From the cell containing the given text, extract its center point as [X, Y] coordinate. 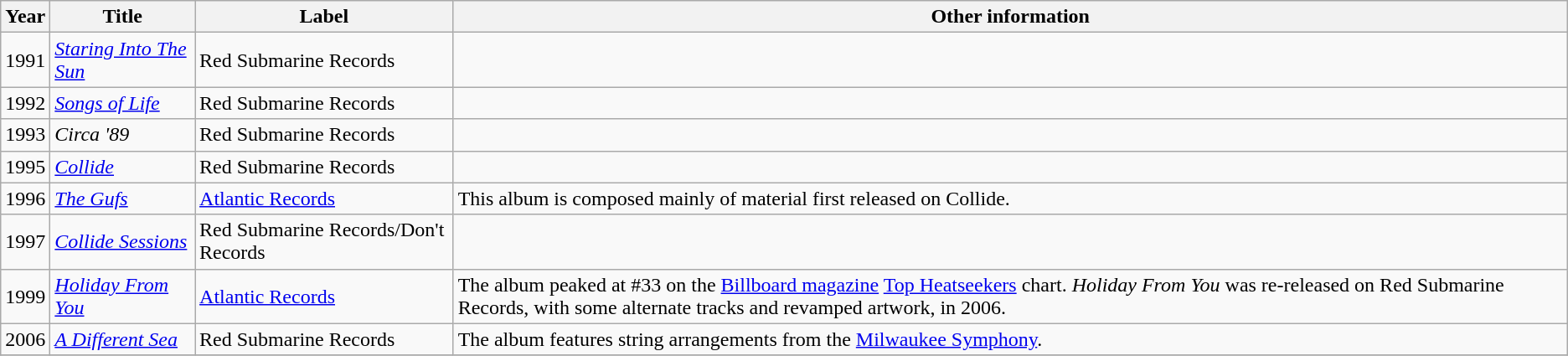
Songs of Life [122, 103]
Label [325, 17]
1995 [25, 167]
1993 [25, 135]
Other information [1010, 17]
This album is composed mainly of material first released on Collide. [1010, 199]
Title [122, 17]
Red Submarine Records/Don't Records [325, 241]
2006 [25, 339]
Collide Sessions [122, 241]
A Different Sea [122, 339]
1992 [25, 103]
1997 [25, 241]
The Gufs [122, 199]
Year [25, 17]
Collide [122, 167]
Circa '89 [122, 135]
Staring Into The Sun [122, 60]
1991 [25, 60]
The album features string arrangements from the Milwaukee Symphony. [1010, 339]
1999 [25, 297]
1996 [25, 199]
Holiday From You [122, 297]
